Determine the (X, Y) coordinate at the center of the cell enclosing the given text.  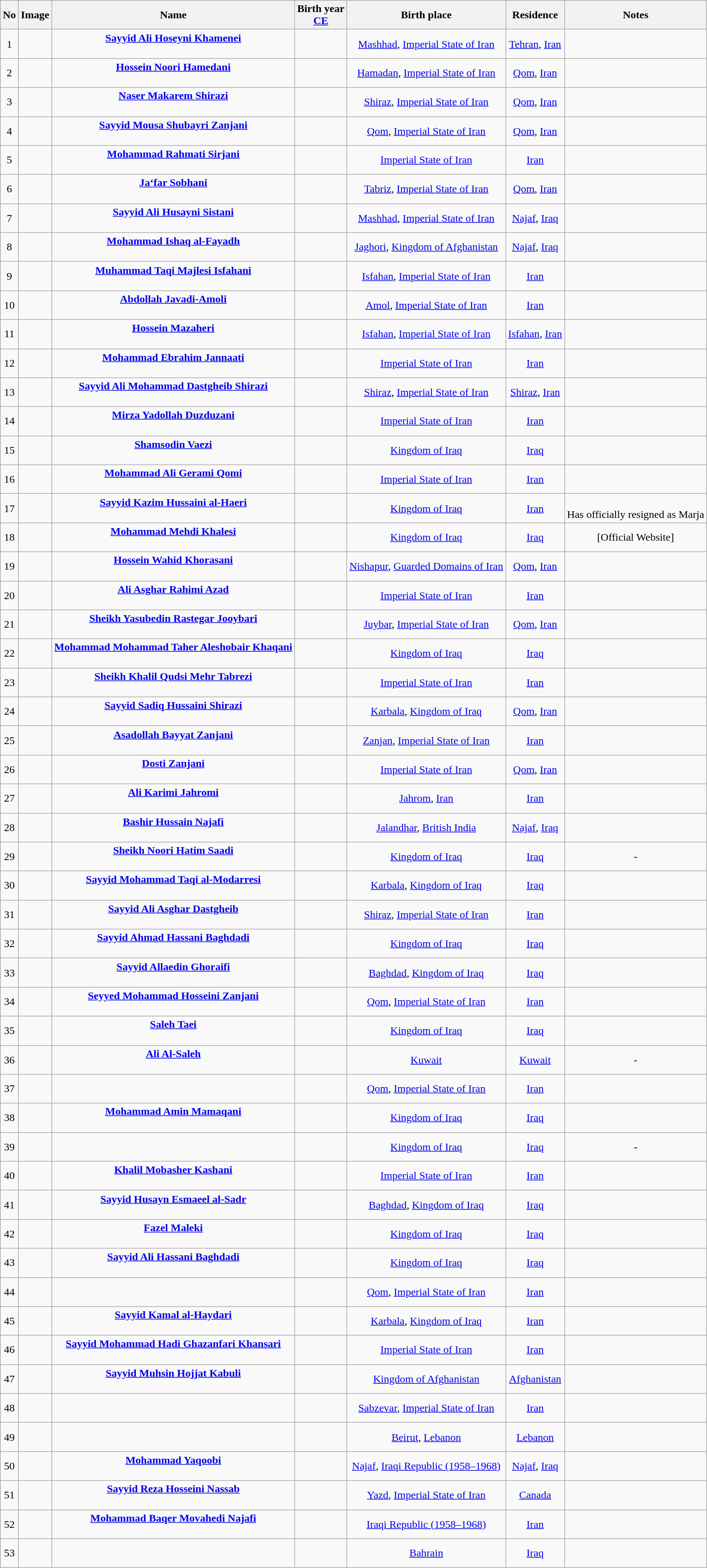
45 (9, 1321)
16 (9, 479)
5 (9, 160)
Amol, Imperial State of Iran (426, 305)
12 (9, 363)
Notes (636, 15)
Hossein Mazaheri (173, 334)
Najaf, Iraqi Republic (1958–1968) (426, 1466)
Jahrom, Iran (426, 798)
28 (9, 827)
35 (9, 1030)
Sheikh Khalil Qudsi Mehr Tabrezi (173, 683)
Sayyid Reza Hosseini Nassab (173, 1495)
Sayyid Sadiq Hussaini Shirazi (173, 711)
3 (9, 102)
Zanjan, Imperial State of Iran (426, 741)
Has officially resigned as Marja (636, 509)
6 (9, 189)
Lebanon (535, 1437)
40 (9, 1176)
48 (9, 1408)
Sayyid Ali Hassani Baghdadi (173, 1262)
Mohammad Amin Mamaqani (173, 1118)
Saleh Taei (173, 1030)
9 (9, 276)
Sayyid Ali Mohammad Dastgheib Shirazi (173, 393)
Seyyed Mohammad Hosseini Zanjani (173, 1002)
Bahrain (426, 1553)
Dosti Zanjani (173, 769)
Sayyid Kamal al-Haydari (173, 1321)
43 (9, 1262)
Isfahan, Iran (535, 334)
Birth place (426, 15)
Sayyid Kazim Hussaini al-Haeri (173, 509)
36 (9, 1060)
2 (9, 73)
38 (9, 1118)
25 (9, 741)
Hossein Noori Hamedani (173, 73)
Shamsodin Vaezi (173, 451)
Muhammad Taqi Majlesi Isfahani (173, 276)
17 (9, 509)
46 (9, 1350)
Yazd, Imperial State of Iran (426, 1495)
37 (9, 1088)
Sayyid Ali Husayni Sistani (173, 218)
53 (9, 1553)
10 (9, 305)
41 (9, 1204)
Ali Asghar Rahimi Azad (173, 595)
Tehran, Iran (535, 44)
Ali Karimi Jahromi (173, 798)
Hamadan, Imperial State of Iran (426, 73)
18 (9, 537)
Asadollah Bayyat Zanjani (173, 741)
51 (9, 1495)
14 (9, 421)
Mohammad Rahmati Sirjani (173, 160)
8 (9, 247)
Jalandhar, British India (426, 827)
Mohammad Mehdi Khalesi (173, 537)
29 (9, 856)
Bashir Hussain Najafi (173, 827)
Sayyid Mohammad Hadi Ghazanfari Khansari (173, 1350)
Shiraz, Iran (535, 393)
1 (9, 44)
Mohammad Ali Gerami Qomi (173, 479)
13 (9, 393)
Mohammad Ishaq al-Fayadh (173, 247)
30 (9, 886)
Naser Makarem Shirazi (173, 102)
22 (9, 653)
Ja‘far Sobhani (173, 189)
20 (9, 595)
49 (9, 1437)
Sayyid Husayn Esmaeel al-Sadr (173, 1204)
Mohammad Mohammad Taher Aleshobair Khaqani (173, 653)
Sayyid Ali Hoseyni Khamenei (173, 44)
Sayyid Allaedin Ghoraifi (173, 972)
Juybar, Imperial State of Iran (426, 625)
27 (9, 798)
Kingdom of Afghanistan (426, 1379)
Jaghori, Kingdom of Afghanistan (426, 247)
21 (9, 625)
Sabzevar, Imperial State of Iran (426, 1408)
4 (9, 131)
26 (9, 769)
Canada (535, 1495)
Sayyid Muhsin Hojjat Kabuli (173, 1379)
Abdollah Javadi-Amoli (173, 305)
Mohammad Baqer Movahedi Najafi (173, 1524)
Image (35, 15)
Mohammad Yaqoobi (173, 1466)
Sayyid Ali Asghar Dastgheib (173, 914)
19 (9, 567)
32 (9, 944)
Sheikh Yasubedin Rastegar Jooybari (173, 625)
Name (173, 15)
42 (9, 1234)
Mohammad Ebrahim Jannaati (173, 363)
Sayyid Mousa Shubayri Zanjani (173, 131)
Fazel Maleki (173, 1234)
No (9, 15)
Sayyid Mohammad Taqi al-Modarresi (173, 886)
Sheikh Noori Hatim Saadi (173, 856)
Sayyid Ahmad Hassani Baghdadi (173, 944)
47 (9, 1379)
34 (9, 1002)
Khalil Mobasher Kashani (173, 1176)
52 (9, 1524)
44 (9, 1292)
Birth yearCE (321, 15)
24 (9, 711)
39 (9, 1146)
Hossein Wahid Khorasani (173, 567)
15 (9, 451)
Beirut, Lebanon (426, 1437)
Tabriz, Imperial State of Iran (426, 189)
Iraqi Republic (1958–1968) (426, 1524)
Mirza Yadollah Duzduzani (173, 421)
11 (9, 334)
Afghanistan (535, 1379)
31 (9, 914)
23 (9, 683)
33 (9, 972)
50 (9, 1466)
7 (9, 218)
Ali Al-Saleh (173, 1060)
Residence (535, 15)
[Official Website] (636, 537)
Nishapur, Guarded Domains of Iran (426, 567)
